Scan for the cell matching the given text and deliver its (X, Y) coordinate at center. 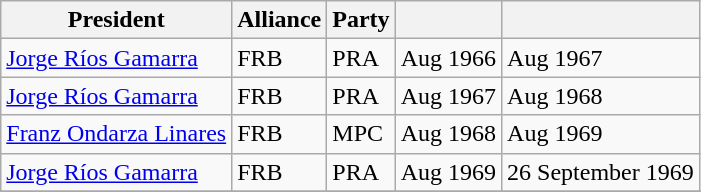
Alliance (280, 20)
26 September 1969 (601, 172)
MPC (361, 134)
President (116, 20)
Party (361, 20)
Aug 1966 (448, 58)
Franz Ondarza Linares (116, 134)
